For the text-containing cell, return its midpoint in [X, Y] coordinate format. 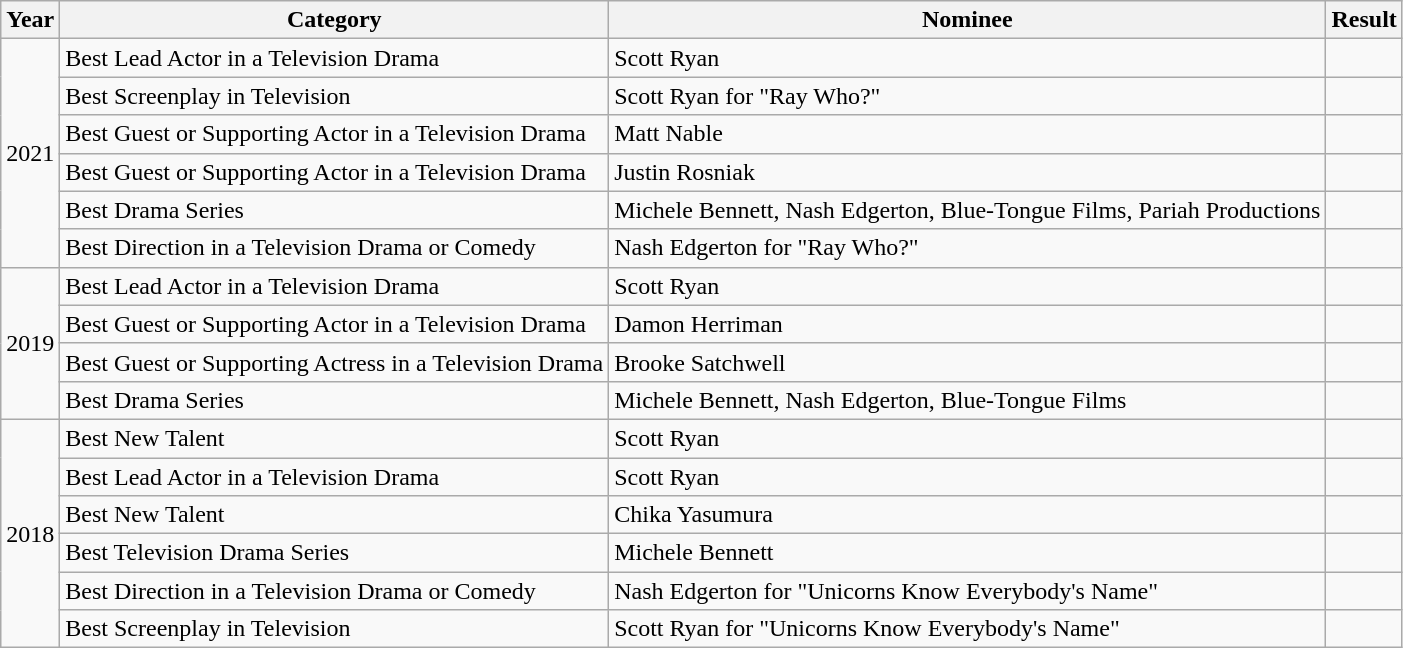
Michele Bennett, Nash Edgerton, Blue-Tongue Films, Pariah Productions [968, 210]
Brooke Satchwell [968, 362]
2019 [30, 343]
Michele Bennett, Nash Edgerton, Blue-Tongue Films [968, 400]
Best Guest or Supporting Actress in a Television Drama [334, 362]
2018 [30, 533]
Nash Edgerton for "Unicorns Know Everybody's Name" [968, 591]
Scott Ryan for "Ray Who?" [968, 96]
Matt Nable [968, 134]
Nash Edgerton for "Ray Who?" [968, 248]
2021 [30, 153]
Scott Ryan for "Unicorns Know Everybody's Name" [968, 629]
Michele Bennett [968, 553]
Damon Herriman [968, 324]
Best Television Drama Series [334, 553]
Chika Yasumura [968, 515]
Year [30, 20]
Result [1364, 20]
Category [334, 20]
Nominee [968, 20]
Justin Rosniak [968, 172]
